Extract the [X, Y] coordinate from the center of the cell holding the provided text.  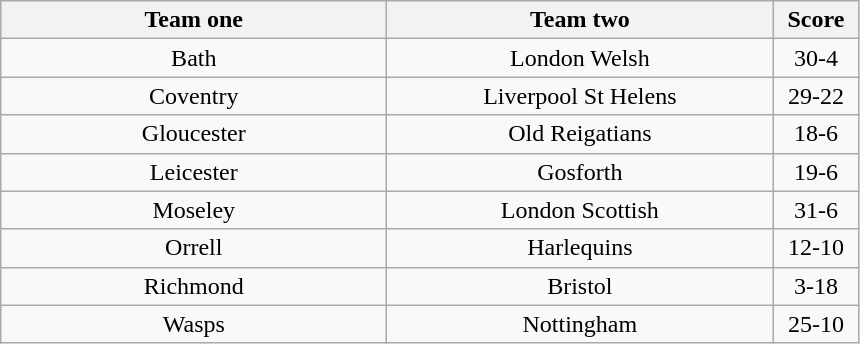
Bristol [580, 286]
London Welsh [580, 58]
Team two [580, 20]
Team one [194, 20]
19-6 [816, 172]
Moseley [194, 210]
Old Reigatians [580, 134]
Richmond [194, 286]
29-22 [816, 96]
Bath [194, 58]
12-10 [816, 248]
Nottingham [580, 324]
Orrell [194, 248]
Liverpool St Helens [580, 96]
31-6 [816, 210]
Leicester [194, 172]
25-10 [816, 324]
Coventry [194, 96]
Score [816, 20]
30-4 [816, 58]
Gosforth [580, 172]
Wasps [194, 324]
Harlequins [580, 248]
London Scottish [580, 210]
Gloucester [194, 134]
18-6 [816, 134]
3-18 [816, 286]
